For the text-containing cell, return its midpoint in (x, y) coordinate format. 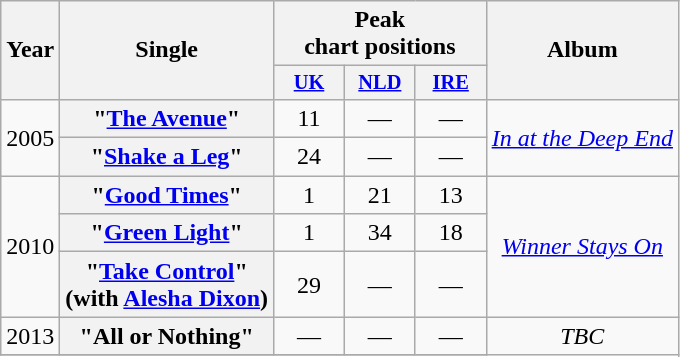
"Green Light" (167, 233)
NLD (380, 83)
Winner Stays On (582, 246)
13 (450, 195)
IRE (450, 83)
TBC (582, 336)
Single (167, 50)
"Good Times" (167, 195)
Album (582, 50)
2005 (30, 137)
34 (380, 233)
Peakchart positions (380, 34)
UK (310, 83)
"Shake a Leg" (167, 157)
"Take Control"(with Alesha Dixon) (167, 284)
18 (450, 233)
24 (310, 157)
"The Avenue" (167, 118)
"All or Nothing" (167, 336)
In at the Deep End (582, 137)
Year (30, 50)
11 (310, 118)
2010 (30, 246)
2013 (30, 336)
29 (310, 284)
21 (380, 195)
